Provide the (x, y) coordinate of the cell's center where the given text is located.  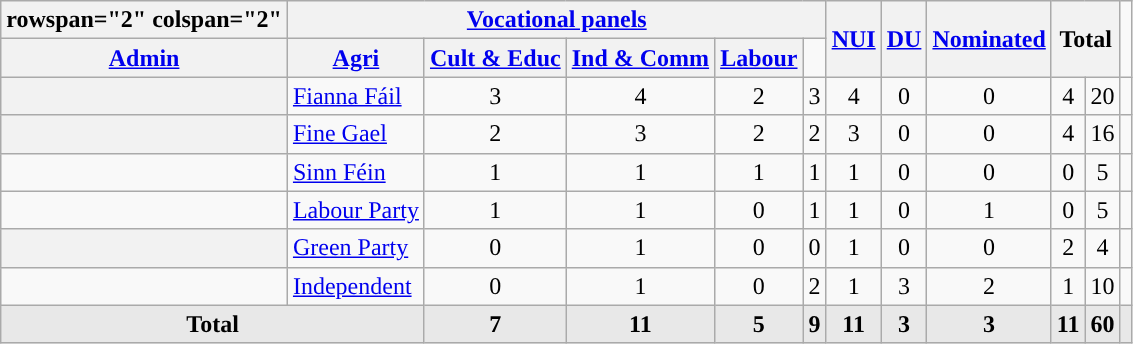
Fianna Fáil (356, 96)
DU (904, 39)
Green Party (356, 248)
Sinn Féin (356, 172)
16 (1102, 134)
Fine Gael (356, 134)
7 (495, 324)
10 (1102, 286)
60 (1102, 324)
Labour (759, 58)
Vocational panels (556, 20)
NUI (854, 39)
Independent (356, 286)
9 (814, 324)
Admin (144, 58)
Nominated (989, 39)
20 (1102, 96)
Labour Party (356, 210)
Cult & Educ (495, 58)
Agri (356, 58)
Ind & Comm (640, 58)
rowspan="2" colspan="2" (144, 20)
